Provide the (x, y) coordinate of the cell's center where the given text is located.  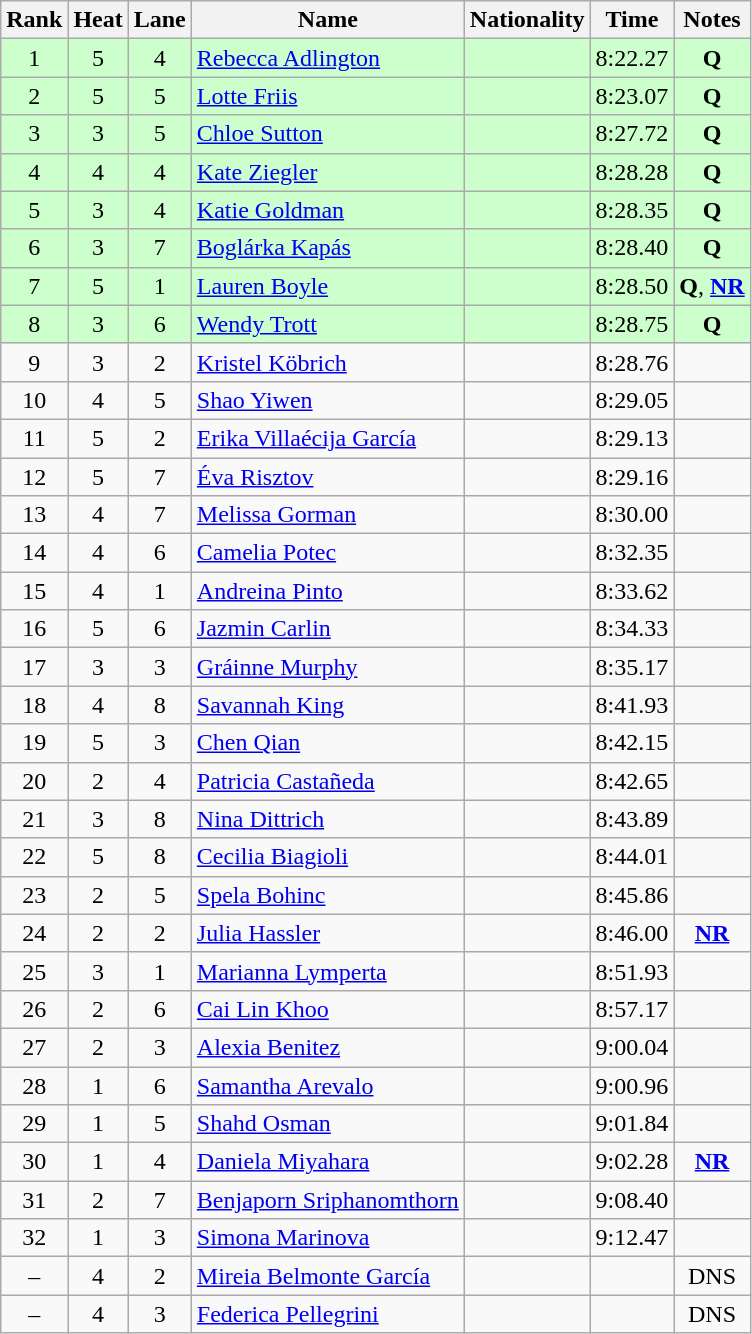
8:22.27 (632, 58)
9:02.28 (632, 1162)
8:46.00 (632, 933)
Spela Bohinc (328, 895)
8:28.35 (632, 210)
Chen Qian (328, 743)
16 (34, 629)
Cecilia Biagioli (328, 857)
Shahd Osman (328, 1124)
Boglárka Kapás (328, 248)
8:27.72 (632, 134)
8:33.62 (632, 591)
Samantha Arevalo (328, 1085)
Andreina Pinto (328, 591)
8:42.65 (632, 781)
Benjaporn Sriphanomthorn (328, 1200)
30 (34, 1162)
Federica Pellegrini (328, 1314)
32 (34, 1238)
Nationality (527, 20)
Heat (98, 20)
31 (34, 1200)
8:28.40 (632, 248)
14 (34, 553)
23 (34, 895)
26 (34, 1009)
25 (34, 971)
Notes (712, 20)
9:01.84 (632, 1124)
12 (34, 477)
8:34.33 (632, 629)
Chloe Sutton (328, 134)
8:51.93 (632, 971)
8:42.15 (632, 743)
8:30.00 (632, 515)
24 (34, 933)
22 (34, 857)
10 (34, 400)
27 (34, 1047)
Kristel Köbrich (328, 362)
9:12.47 (632, 1238)
18 (34, 705)
8:29.05 (632, 400)
Rebecca Adlington (328, 58)
Cai Lin Khoo (328, 1009)
11 (34, 438)
Katie Goldman (328, 210)
29 (34, 1124)
8:32.35 (632, 553)
Nina Dittrich (328, 819)
9:08.40 (632, 1200)
Gráinne Murphy (328, 667)
Simona Marinova (328, 1238)
Alexia Benitez (328, 1047)
8:28.28 (632, 172)
Wendy Trott (328, 324)
8:44.01 (632, 857)
Camelia Potec (328, 553)
9:00.04 (632, 1047)
Kate Ziegler (328, 172)
28 (34, 1085)
8:29.16 (632, 477)
Q, NR (712, 286)
Melissa Gorman (328, 515)
8:45.86 (632, 895)
15 (34, 591)
Lotte Friis (328, 96)
13 (34, 515)
Rank (34, 20)
8:23.07 (632, 96)
8:29.13 (632, 438)
Lauren Boyle (328, 286)
Daniela Miyahara (328, 1162)
9:00.96 (632, 1085)
Patricia Castañeda (328, 781)
Julia Hassler (328, 933)
8:28.50 (632, 286)
8:43.89 (632, 819)
8:28.75 (632, 324)
Éva Risztov (328, 477)
19 (34, 743)
Jazmin Carlin (328, 629)
20 (34, 781)
21 (34, 819)
Name (328, 20)
8:28.76 (632, 362)
8:57.17 (632, 1009)
Shao Yiwen (328, 400)
9 (34, 362)
Marianna Lymperta (328, 971)
Lane (160, 20)
Mireia Belmonte García (328, 1276)
8:41.93 (632, 705)
Time (632, 20)
Erika Villaécija García (328, 438)
Savannah King (328, 705)
17 (34, 667)
8:35.17 (632, 667)
